Pinpoint the cell where the given text exists, returning its [x, y] midpoint coordinate. 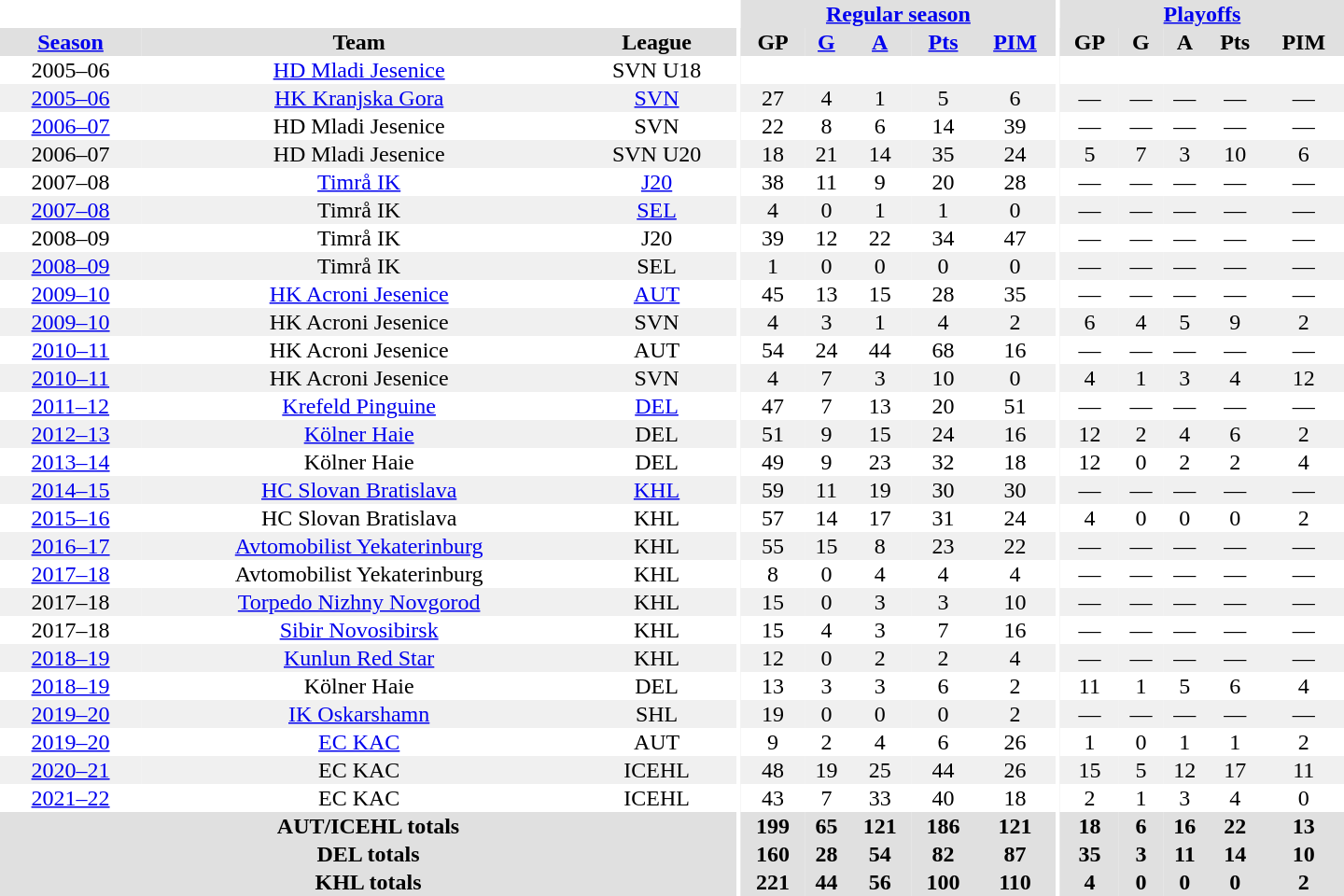
40 [944, 798]
59 [773, 490]
DEL totals [368, 854]
45 [773, 294]
33 [880, 798]
21 [827, 154]
2012–13 [71, 434]
199 [773, 826]
Torpedo Nizhny Novgorod [358, 602]
2015–16 [71, 518]
Regular season [898, 14]
49 [773, 462]
221 [773, 882]
SVN U20 [657, 154]
KHL totals [368, 882]
87 [1015, 854]
IK Oskarshamn [358, 714]
32 [944, 462]
2021–22 [71, 798]
100 [944, 882]
82 [944, 854]
38 [773, 182]
110 [1015, 882]
25 [880, 770]
SHL [657, 714]
57 [773, 518]
43 [773, 798]
2016–17 [71, 546]
Team [358, 42]
2011–12 [71, 406]
65 [827, 826]
160 [773, 854]
34 [944, 238]
31 [944, 518]
League [657, 42]
AUT/ICEHL totals [368, 826]
SVN U18 [657, 70]
56 [880, 882]
Krefeld Pinguine [358, 406]
48 [773, 770]
Season [71, 42]
Playoffs [1202, 14]
Kunlun Red Star [358, 658]
2014–15 [71, 490]
55 [773, 546]
HK Kranjska Gora [358, 98]
68 [944, 350]
2013–14 [71, 462]
Sibir Novosibirsk [358, 630]
27 [773, 98]
186 [944, 826]
2020–21 [71, 770]
